Determine the (X, Y) coordinate at the center of the cell enclosing the given text.  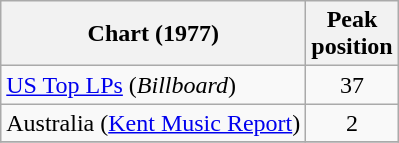
Peakposition (352, 34)
37 (352, 85)
Australia (Kent Music Report) (154, 123)
Chart (1977) (154, 34)
2 (352, 123)
US Top LPs (Billboard) (154, 85)
